Scan for the cell matching the given text and deliver its [x, y] coordinate at center. 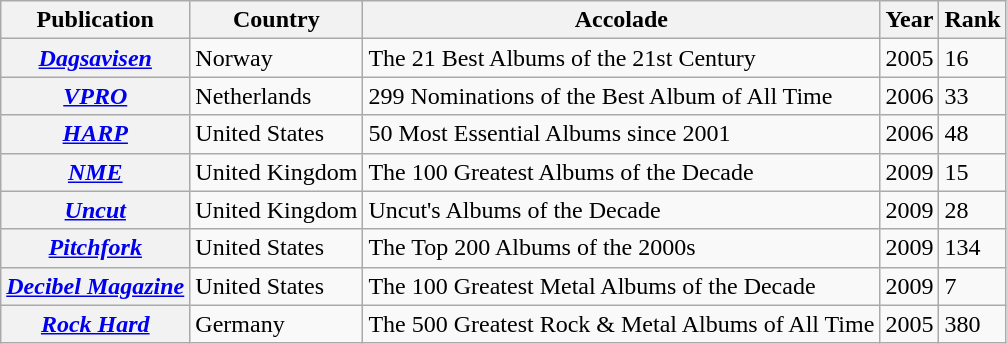
Accolade [622, 20]
HARP [96, 134]
Country [276, 20]
Decibel Magazine [96, 286]
Year [910, 20]
50 Most Essential Albums since 2001 [622, 134]
Dagsavisen [96, 58]
7 [972, 286]
VPRO [96, 96]
Rank [972, 20]
The 21 Best Albums of the 21st Century [622, 58]
15 [972, 172]
299 Nominations of the Best Album of All Time [622, 96]
380 [972, 324]
28 [972, 210]
134 [972, 248]
Netherlands [276, 96]
The 100 Greatest Metal Albums of the Decade [622, 286]
The 100 Greatest Albums of the Decade [622, 172]
16 [972, 58]
Uncut [96, 210]
NME [96, 172]
48 [972, 134]
Norway [276, 58]
Rock Hard [96, 324]
The 500 Greatest Rock & Metal Albums of All Time [622, 324]
Pitchfork [96, 248]
Germany [276, 324]
Publication [96, 20]
Uncut's Albums of the Decade [622, 210]
The Top 200 Albums of the 2000s [622, 248]
33 [972, 96]
